Detect which cell encompasses the target text, then output its [X, Y] center coordinate. 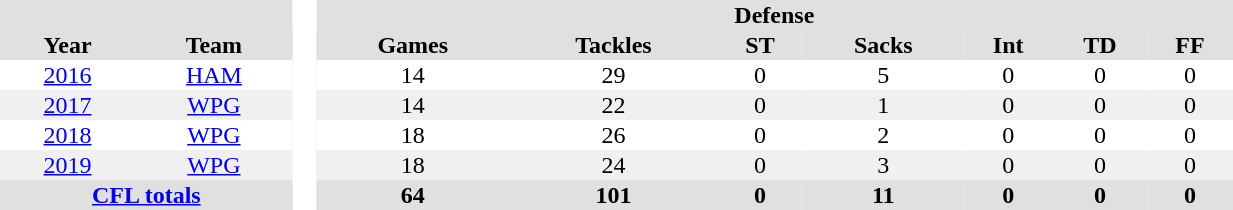
64 [412, 195]
22 [613, 105]
TD [1100, 45]
1 [883, 105]
26 [613, 135]
FF [1190, 45]
HAM [214, 75]
Sacks [883, 45]
2018 [68, 135]
Year [68, 45]
2017 [68, 105]
24 [613, 165]
Team [214, 45]
2019 [68, 165]
ST [760, 45]
29 [613, 75]
CFL totals [146, 195]
5 [883, 75]
Defense [774, 15]
2016 [68, 75]
2 [883, 135]
Int [1008, 45]
3 [883, 165]
Tackles [613, 45]
Games [412, 45]
11 [883, 195]
101 [613, 195]
